Scan for the cell matching the given text and deliver its [x, y] coordinate at center. 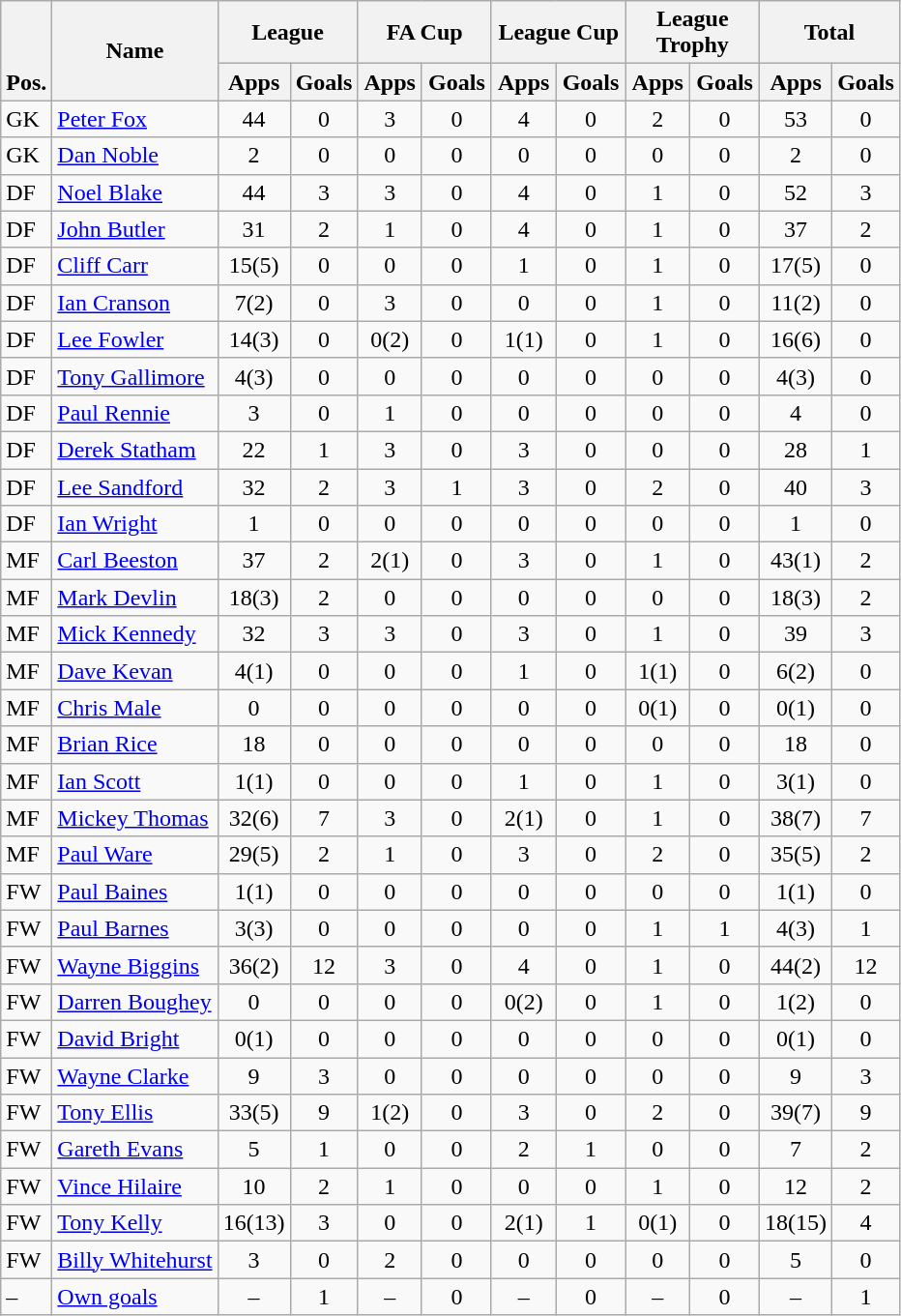
Pos. [27, 50]
39(7) [797, 1113]
Carl Beeston [135, 561]
Derek Statham [135, 450]
Tony Ellis [135, 1113]
Mickey Thomas [135, 818]
17(5) [797, 266]
Cliff Carr [135, 266]
15(5) [253, 266]
32(6) [253, 818]
Paul Ware [135, 855]
Tony Gallimore [135, 376]
Wayne Clarke [135, 1076]
John Butler [135, 229]
Dan Noble [135, 156]
FA Cup [425, 33]
7(2) [253, 303]
52 [797, 192]
18(15) [797, 1223]
39 [797, 634]
38(7) [797, 818]
Mark Devlin [135, 598]
53 [797, 119]
22 [253, 450]
Paul Baines [135, 892]
Dave Kevan [135, 671]
31 [253, 229]
10 [253, 1186]
David Bright [135, 1038]
40 [797, 486]
League Trophy [692, 33]
Peter Fox [135, 119]
Mick Kennedy [135, 634]
Total [829, 33]
Tony Kelly [135, 1223]
Ian Scott [135, 781]
Vince Hilaire [135, 1186]
11(2) [797, 303]
16(6) [797, 339]
3(3) [253, 928]
Wayne Biggins [135, 965]
29(5) [253, 855]
33(5) [253, 1113]
44(2) [797, 965]
Name [135, 50]
League [288, 33]
36(2) [253, 965]
6(2) [797, 671]
14(3) [253, 339]
Noel Blake [135, 192]
League Cup [559, 33]
Chris Male [135, 708]
Own goals [135, 1297]
43(1) [797, 561]
Paul Barnes [135, 928]
Lee Fowler [135, 339]
Ian Wright [135, 524]
Ian Cranson [135, 303]
4(1) [253, 671]
3(1) [797, 781]
35(5) [797, 855]
Lee Sandford [135, 486]
Brian Rice [135, 745]
Billy Whitehurst [135, 1260]
Gareth Evans [135, 1150]
16(13) [253, 1223]
Paul Rennie [135, 413]
28 [797, 450]
Darren Boughey [135, 1002]
